From the cell containing the given text, extract its center point as (X, Y) coordinate. 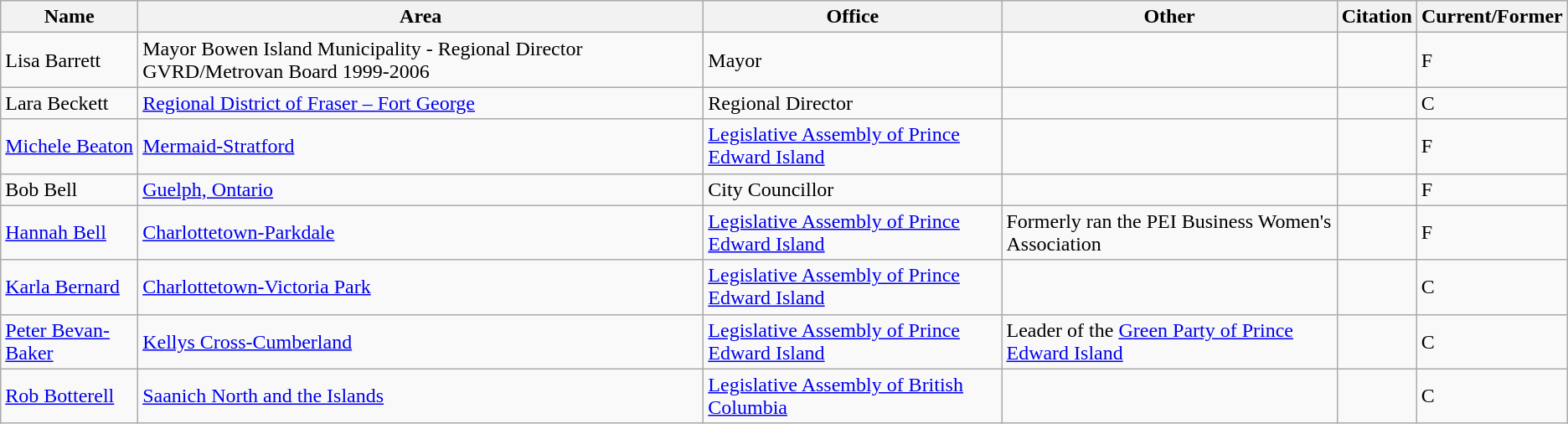
Bob Bell (70, 189)
Leader of the Green Party of Prince Edward Island (1169, 342)
Lara Beckett (70, 103)
Michele Beaton (70, 146)
Charlottetown-Parkdale (420, 233)
Rob Botterell (70, 396)
Mayor (853, 60)
Citation (1377, 17)
Current/Former (1492, 17)
Lisa Barrett (70, 60)
Formerly ran the PEI Business Women's Association (1169, 233)
Name (70, 17)
Mermaid-Stratford (420, 146)
Karla Bernard (70, 287)
City Councillor (853, 189)
Hannah Bell (70, 233)
Charlottetown-Victoria Park (420, 287)
Regional Director (853, 103)
Office (853, 17)
Kellys Cross-Cumberland (420, 342)
Mayor Bowen Island Municipality - Regional Director GVRD/Metrovan Board 1999-2006 (420, 60)
Guelph, Ontario (420, 189)
Saanich North and the Islands (420, 396)
Area (420, 17)
Other (1169, 17)
Regional District of Fraser – Fort George (420, 103)
Peter Bevan-Baker (70, 342)
Legislative Assembly of British Columbia (853, 396)
